Determine the (x, y) coordinate at the center of the cell enclosing the given text.  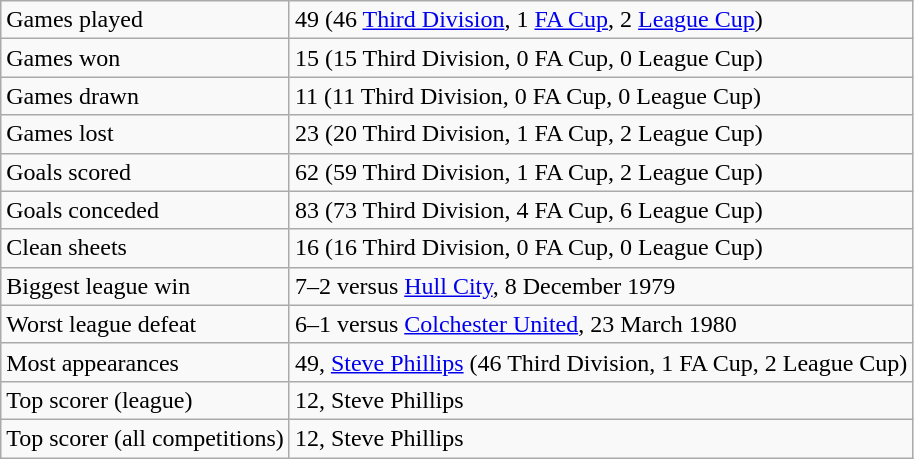
Games won (146, 58)
7–2 versus Hull City, 8 December 1979 (601, 286)
11 (11 Third Division, 0 FA Cup, 0 League Cup) (601, 96)
83 (73 Third Division, 4 FA Cup, 6 League Cup) (601, 210)
Clean sheets (146, 248)
Top scorer (all competitions) (146, 438)
16 (16 Third Division, 0 FA Cup, 0 League Cup) (601, 248)
49 (46 Third Division, 1 FA Cup, 2 League Cup) (601, 20)
Games drawn (146, 96)
Biggest league win (146, 286)
Most appearances (146, 362)
Games played (146, 20)
62 (59 Third Division, 1 FA Cup, 2 League Cup) (601, 172)
49, Steve Phillips (46 Third Division, 1 FA Cup, 2 League Cup) (601, 362)
6–1 versus Colchester United, 23 March 1980 (601, 324)
Games lost (146, 134)
Worst league defeat (146, 324)
15 (15 Third Division, 0 FA Cup, 0 League Cup) (601, 58)
23 (20 Third Division, 1 FA Cup, 2 League Cup) (601, 134)
Top scorer (league) (146, 400)
Goals scored (146, 172)
Goals conceded (146, 210)
